Extract the [x, y] coordinate from the center of the cell holding the provided text.  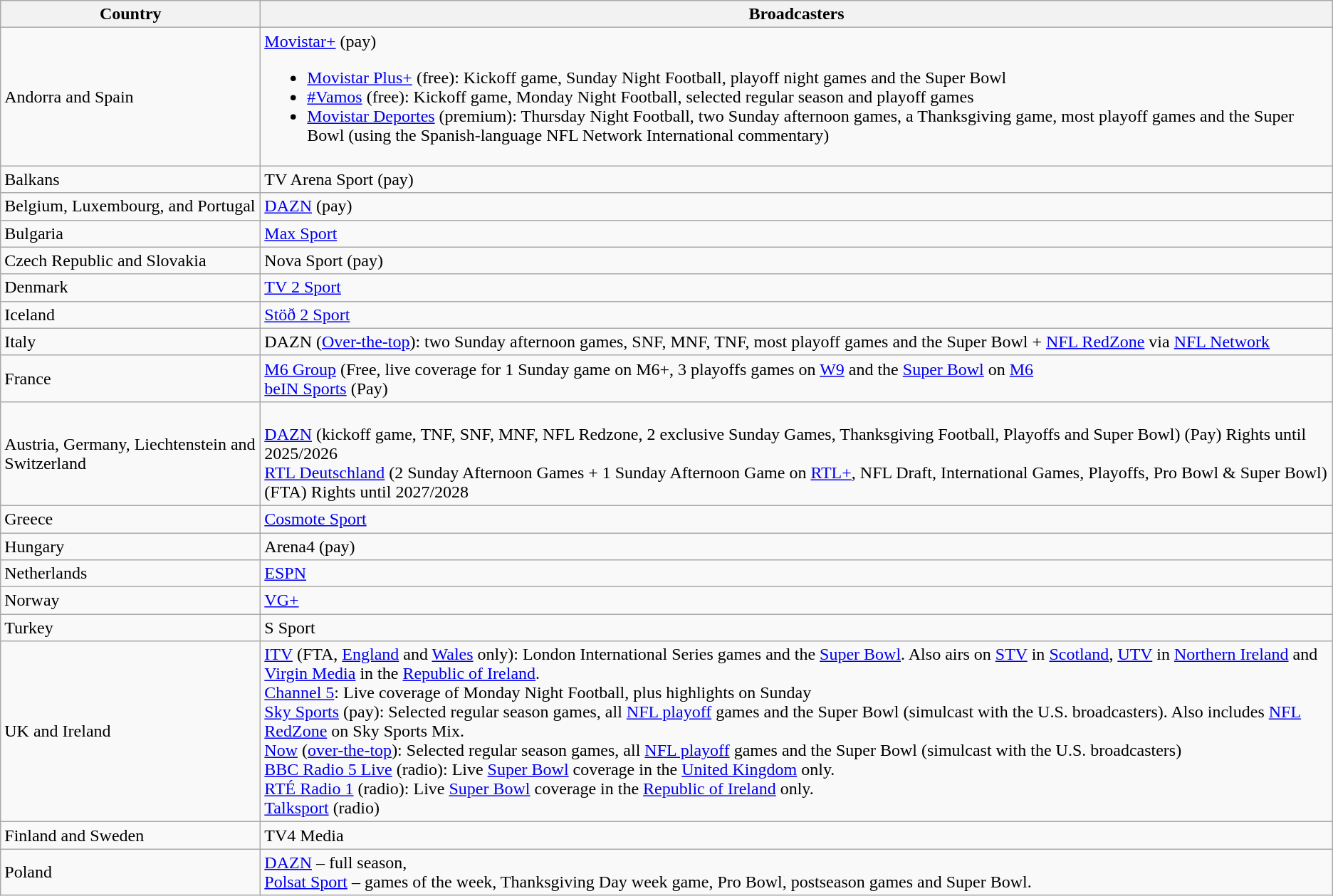
Country [131, 14]
Iceland [131, 315]
Bulgaria [131, 233]
TV 2 Sport [796, 288]
Belgium, Luxembourg, and Portugal [131, 206]
Arena4 (pay) [796, 546]
Max Sport [796, 233]
Broadcasters [796, 14]
Turkey [131, 628]
Austria, Germany, Liechtenstein and Switzerland [131, 453]
Norway [131, 601]
Andorra and Spain [131, 97]
ESPN [796, 574]
M6 Group (Free, live coverage for 1 Sunday game on M6+, 3 playoffs games on W9 and the Super Bowl on M6 beIN Sports (Pay) [796, 379]
Czech Republic and Slovakia [131, 260]
France [131, 379]
Hungary [131, 546]
Netherlands [131, 574]
UK and Ireland [131, 732]
TV4 Media [796, 836]
DAZN (pay) [796, 206]
DAZN – full season,Polsat Sport – games of the week, Thanksgiving Day week game, Pro Bowl, postseason games and Super Bowl. [796, 873]
Denmark [131, 288]
Nova Sport (pay) [796, 260]
Poland [131, 873]
S Sport [796, 628]
Finland and Sweden [131, 836]
VG+ [796, 601]
TV Arena Sport (pay) [796, 179]
Stöð 2 Sport [796, 315]
Balkans [131, 179]
Greece [131, 519]
DAZN (Over-the-top): two Sunday afternoon games, SNF, MNF, TNF, most playoff games and the Super Bowl + NFL RedZone via NFL Network [796, 342]
Cosmote Sport [796, 519]
Italy [131, 342]
